Find where the given text appears and provide that cell's center as [X, Y] coordinate. 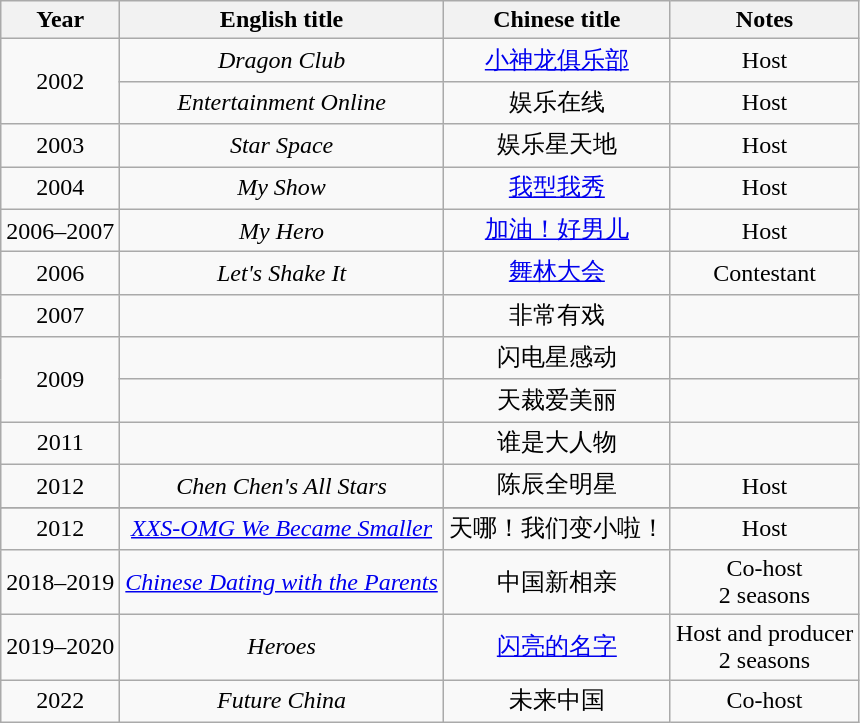
Let's Shake It [282, 274]
Chen Chen's All Stars [282, 486]
中国新相亲 [556, 582]
陈辰全明星 [556, 486]
2004 [60, 188]
Heroes [282, 648]
2011 [60, 444]
2007 [60, 316]
小神龙俱乐部 [556, 60]
闪电星感动 [556, 358]
2006 [60, 274]
XXS-OMG We Became Smaller [282, 528]
Co-host2 seasons [764, 582]
Star Space [282, 146]
加油！好男儿 [556, 230]
Entertainment Online [282, 102]
谁是大人物 [556, 444]
Co-host [764, 702]
2003 [60, 146]
Chinese title [556, 20]
娱乐在线 [556, 102]
2009 [60, 380]
My Hero [282, 230]
2018–2019 [60, 582]
2022 [60, 702]
Notes [764, 20]
Future China [282, 702]
2002 [60, 82]
天裁爱美丽 [556, 400]
Year [60, 20]
My Show [282, 188]
Chinese Dating with the Parents [282, 582]
Dragon Club [282, 60]
舞林大会 [556, 274]
非常有戏 [556, 316]
天哪！我们变小啦！ [556, 528]
Host and producer2 seasons [764, 648]
闪亮的名字 [556, 648]
娱乐星天地 [556, 146]
Contestant [764, 274]
2006–2007 [60, 230]
我型我秀 [556, 188]
未来中国 [556, 702]
2019–2020 [60, 648]
English title [282, 20]
